Locate the cell with the specified text and output its (X, Y) center coordinate. 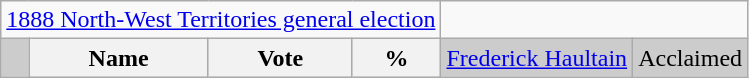
% (396, 58)
Vote (280, 58)
1888 North-West Territories general election (221, 20)
Frederick Haultain (537, 58)
Name (119, 58)
Acclaimed (690, 58)
